Return [X, Y] of the center of cell containing provided text 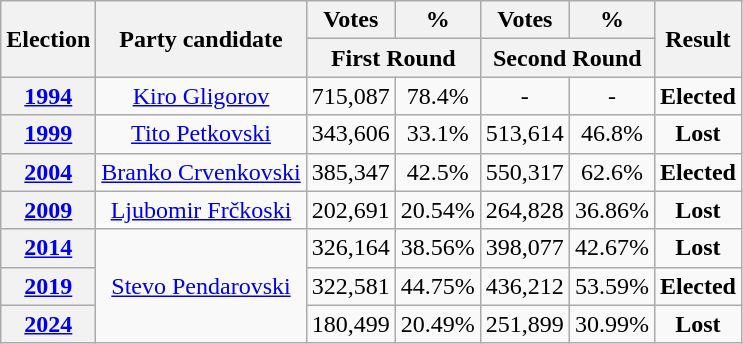
62.6% [612, 172]
1999 [48, 134]
78.4% [438, 96]
1994 [48, 96]
46.8% [612, 134]
20.54% [438, 210]
53.59% [612, 286]
398,077 [524, 248]
Election [48, 39]
2024 [48, 324]
202,691 [350, 210]
513,614 [524, 134]
20.49% [438, 324]
251,899 [524, 324]
550,317 [524, 172]
Second Round [567, 58]
42.67% [612, 248]
Branko Crvenkovski [201, 172]
Ljubomir Frčkoski [201, 210]
First Round [393, 58]
42.5% [438, 172]
436,212 [524, 286]
385,347 [350, 172]
2014 [48, 248]
33.1% [438, 134]
Result [698, 39]
Tito Petkovski [201, 134]
180,499 [350, 324]
30.99% [612, 324]
2004 [48, 172]
343,606 [350, 134]
2009 [48, 210]
326,164 [350, 248]
Stevo Pendarovski [201, 286]
Kiro Gligorov [201, 96]
715,087 [350, 96]
Party candidate [201, 39]
2019 [48, 286]
36.86% [612, 210]
322,581 [350, 286]
264,828 [524, 210]
38.56% [438, 248]
44.75% [438, 286]
